Locate the cell with the specified text and output its (X, Y) center coordinate. 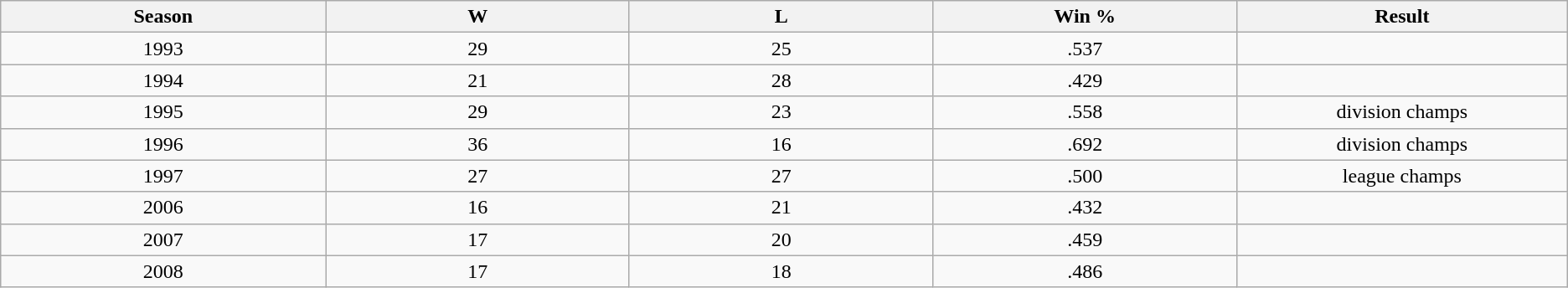
L (781, 17)
.429 (1086, 80)
28 (781, 80)
1997 (163, 176)
18 (781, 271)
1996 (163, 144)
.432 (1086, 208)
.537 (1086, 49)
23 (781, 112)
25 (781, 49)
.486 (1086, 271)
.500 (1086, 176)
league champs (1402, 176)
.459 (1086, 239)
.692 (1086, 144)
Win % (1086, 17)
1994 (163, 80)
2008 (163, 271)
20 (781, 239)
2006 (163, 208)
1995 (163, 112)
36 (477, 144)
W (477, 17)
Result (1402, 17)
1993 (163, 49)
.558 (1086, 112)
2007 (163, 239)
Season (163, 17)
